Scan for the cell matching the given text and deliver its (x, y) coordinate at center. 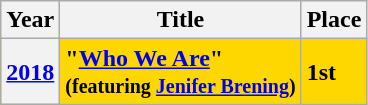
Year (30, 20)
Title (180, 20)
1st (334, 72)
2018 (30, 72)
"Who We Are"(featuring Jenifer Brening) (180, 72)
Place (334, 20)
